Provide the (X, Y) coordinate of the cell's center where the given text is located.  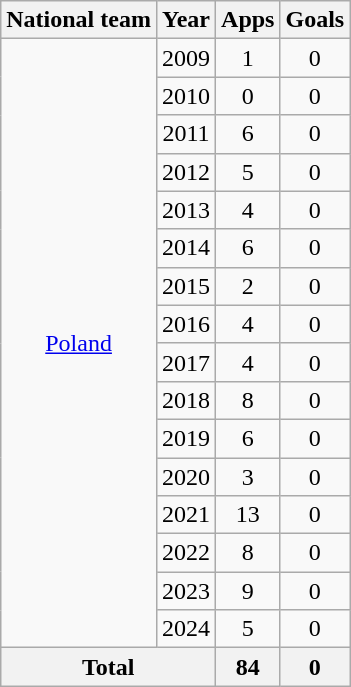
3 (248, 477)
2012 (186, 172)
2020 (186, 477)
National team (79, 20)
2013 (186, 210)
2009 (186, 58)
2019 (186, 438)
2011 (186, 134)
Goals (315, 20)
13 (248, 515)
Apps (248, 20)
2023 (186, 591)
84 (248, 667)
Poland (79, 344)
2021 (186, 515)
1 (248, 58)
Total (108, 667)
2018 (186, 400)
2010 (186, 96)
Year (186, 20)
2 (248, 286)
2024 (186, 629)
2017 (186, 362)
2022 (186, 553)
2015 (186, 286)
2014 (186, 248)
2016 (186, 324)
9 (248, 591)
